Extract the [x, y] coordinate from the center of the cell holding the provided text.  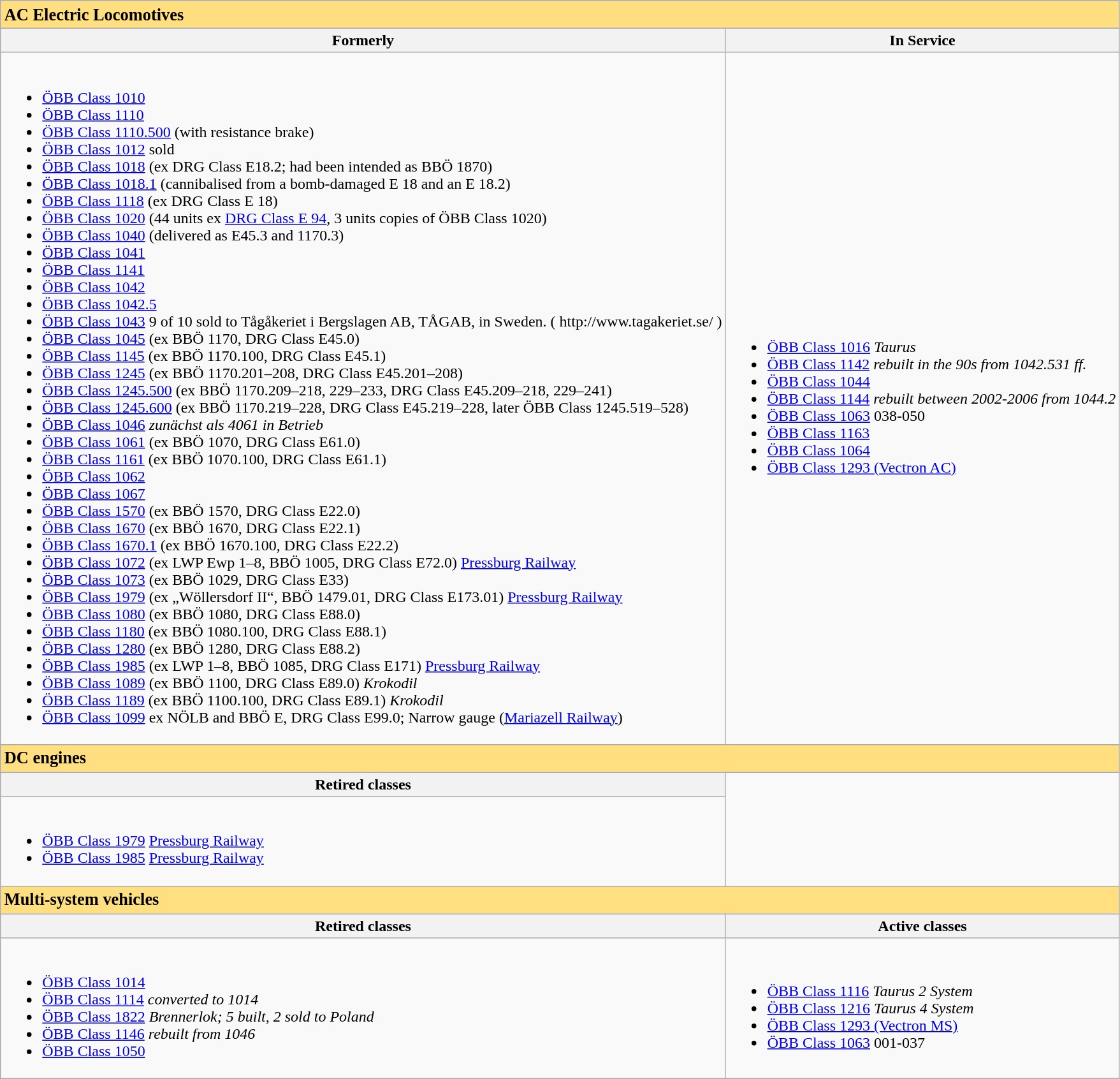
Formerly [363, 40]
ÖBB Class 1979 Pressburg RailwayÖBB Class 1985 Pressburg Railway [363, 841]
ÖBB Class 1014ÖBB Class 1114 converted to 1014ÖBB Class 1822 Brennerlok; 5 built, 2 sold to PolandÖBB Class 1146 rebuilt from 1046ÖBB Class 1050 [363, 1009]
Multi-system vehicles [560, 900]
DC engines [560, 758]
AC Electric Locomotives [560, 15]
ÖBB Class 1116 Taurus 2 SystemÖBB Class 1216 Taurus 4 SystemÖBB Class 1293 (Vectron MS)ÖBB Class 1063 001-037 [922, 1009]
Active classes [922, 926]
In Service [922, 40]
